Detect which cell encompasses the target text, then output its [x, y] center coordinate. 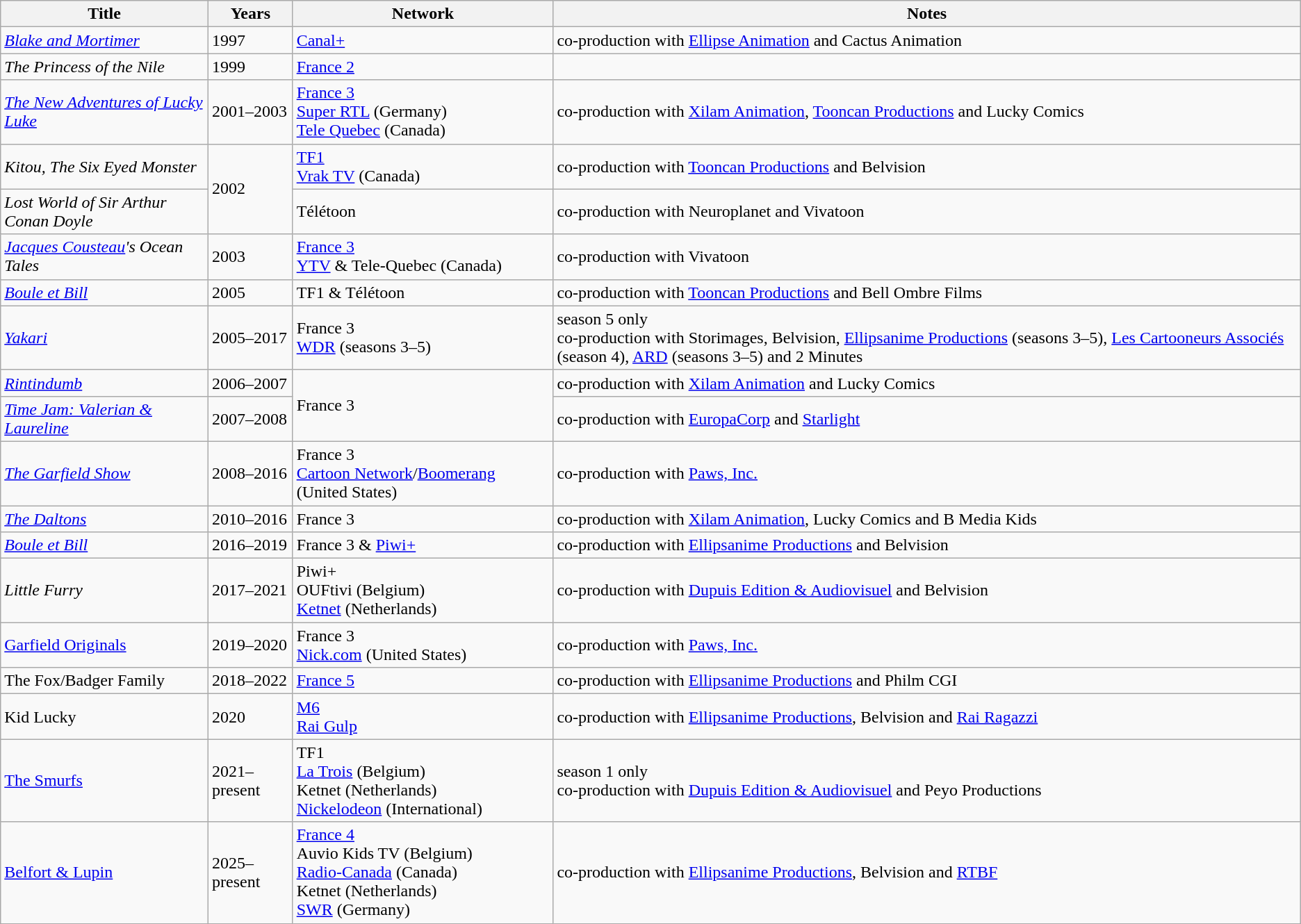
co-production with Tooncan Productions and Belvision [927, 167]
The Daltons [104, 519]
2001–2003 [251, 112]
Blake and Mortimer [104, 40]
co-production with Xilam Animation, Lucky Comics and B Media Kids [927, 519]
The New Adventures of Lucky Luke [104, 112]
co-production with Ellipsanime Productions and Belvision [927, 545]
2005 [251, 292]
1999 [251, 67]
2010–2016 [251, 519]
Title [104, 14]
France 3WDR (seasons 3–5) [423, 338]
co-production with Ellipsanime Productions, Belvision and Rai Ragazzi [927, 717]
Little Furry [104, 591]
co-production with Ellipsanime Productions and Philm CGI [927, 681]
TF1Vrak TV (Canada) [423, 167]
Notes [927, 14]
The Garfield Show [104, 473]
2006–2007 [251, 383]
France 3Cartoon Network/Boomerang (United States) [423, 473]
co-production with Neuroplanet and Vivatoon [927, 211]
2025–present [251, 873]
Canal+ [423, 40]
Jacques Cousteau's Ocean Tales [104, 257]
The Princess of the Nile [104, 67]
co-production with Xilam Animation, Tooncan Productions and Lucky Comics [927, 112]
co-production with EuropaCorp and Starlight [927, 418]
co-production with Vivatoon [927, 257]
Network [423, 14]
season 1 onlyco-production with Dupuis Edition & Audiovisuel and Peyo Productions [927, 781]
France 5 [423, 681]
TF1La Trois (Belgium)Ketnet (Netherlands)Nickelodeon (International) [423, 781]
Belfort & Lupin [104, 873]
Garfield Originals [104, 645]
2019–2020 [251, 645]
co-production with Dupuis Edition & Audiovisuel and Belvision [927, 591]
2008–2016 [251, 473]
Years [251, 14]
France 3YTV & Tele-Quebec (Canada) [423, 257]
France 2 [423, 67]
co-production with Xilam Animation and Lucky Comics [927, 383]
Yakari [104, 338]
Télétoon [423, 211]
TF1 & Télétoon [423, 292]
2018–2022 [251, 681]
Kid Lucky [104, 717]
2020 [251, 717]
2005–2017 [251, 338]
Kitou, The Six Eyed Monster [104, 167]
2007–2008 [251, 418]
co-production with Ellipsanime Productions, Belvision and RTBF [927, 873]
2016–2019 [251, 545]
co-production with Tooncan Productions and Bell Ombre Films [927, 292]
2021–present [251, 781]
France 3 & Piwi+ [423, 545]
The Fox/Badger Family [104, 681]
Lost World of Sir Arthur Conan Doyle [104, 211]
2017–2021 [251, 591]
The Smurfs [104, 781]
2002 [251, 189]
France 4Auvio Kids TV (Belgium)Radio-Canada (Canada)Ketnet (Netherlands)SWR (Germany) [423, 873]
M6Rai Gulp [423, 717]
co-production with Ellipse Animation and Cactus Animation [927, 40]
France 3Super RTL (Germany)Tele Quebec (Canada) [423, 112]
2003 [251, 257]
France 3Nick.com (United States) [423, 645]
1997 [251, 40]
Piwi+OUFtivi (Belgium)Ketnet (Netherlands) [423, 591]
Time Jam: Valerian & Laureline [104, 418]
Rintindumb [104, 383]
